Find where the given text appears and provide that cell's center as [X, Y] coordinate. 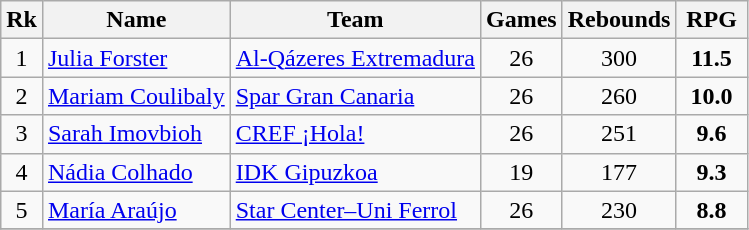
4 [22, 172]
230 [619, 210]
3 [22, 134]
Julia Forster [136, 58]
Rk [22, 20]
Sarah Imovbioh [136, 134]
Nádia Colhado [136, 172]
Name [136, 20]
Spar Gran Canaria [355, 96]
Rebounds [619, 20]
CREF ¡Hola! [355, 134]
2 [22, 96]
Mariam Coulibaly [136, 96]
251 [619, 134]
9.3 [712, 172]
María Araújo [136, 210]
8.8 [712, 210]
RPG [712, 20]
9.6 [712, 134]
1 [22, 58]
Al-Qázeres Extremadura [355, 58]
5 [22, 210]
10.0 [712, 96]
260 [619, 96]
IDK Gipuzkoa [355, 172]
300 [619, 58]
Team [355, 20]
Games [521, 20]
11.5 [712, 58]
19 [521, 172]
Star Center–Uni Ferrol [355, 210]
177 [619, 172]
